Extract the [x, y] coordinate from the center of the cell holding the provided text.  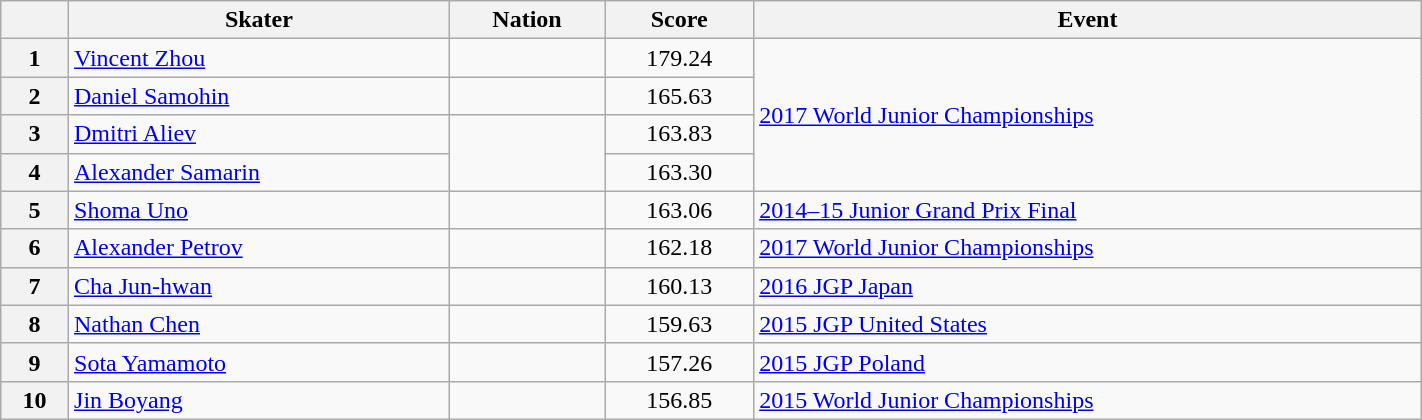
163.30 [680, 172]
Cha Jun-hwan [260, 286]
165.63 [680, 96]
8 [35, 324]
160.13 [680, 286]
156.85 [680, 400]
159.63 [680, 324]
Skater [260, 20]
Nation [526, 20]
2015 JGP Poland [1088, 362]
9 [35, 362]
Shoma Uno [260, 210]
Daniel Samohin [260, 96]
Vincent Zhou [260, 58]
179.24 [680, 58]
Score [680, 20]
7 [35, 286]
Event [1088, 20]
3 [35, 134]
Nathan Chen [260, 324]
157.26 [680, 362]
Alexander Petrov [260, 248]
1 [35, 58]
Jin Boyang [260, 400]
Alexander Samarin [260, 172]
Dmitri Aliev [260, 134]
2014–15 Junior Grand Prix Final [1088, 210]
2015 World Junior Championships [1088, 400]
2015 JGP United States [1088, 324]
162.18 [680, 248]
163.06 [680, 210]
10 [35, 400]
163.83 [680, 134]
5 [35, 210]
Sota Yamamoto [260, 362]
2016 JGP Japan [1088, 286]
4 [35, 172]
6 [35, 248]
2 [35, 96]
